Capture the cell that displays the provided text and extract its (x, y) central coordinate. 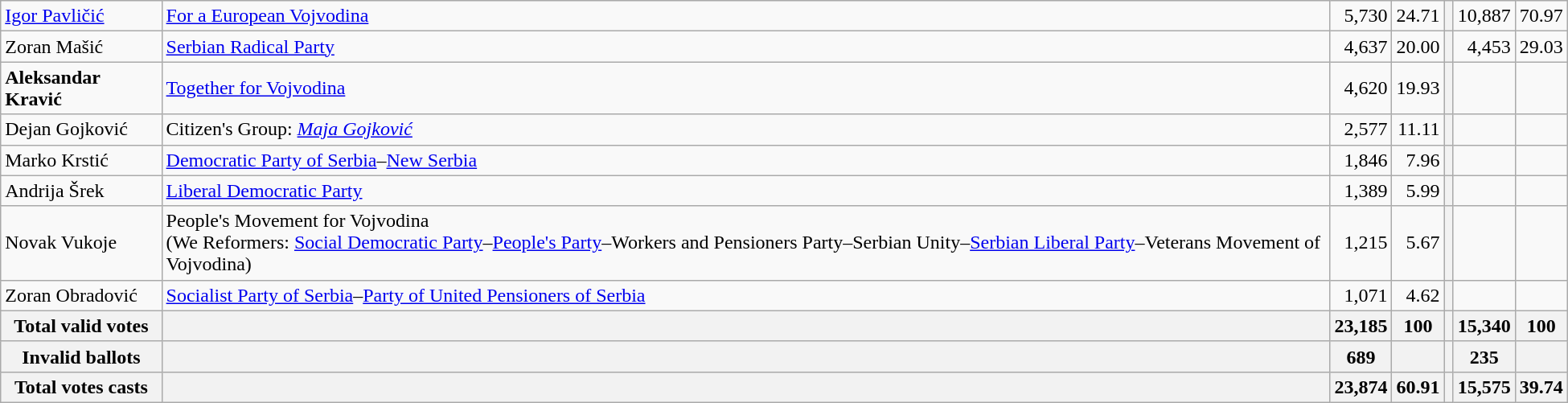
1,215 (1361, 243)
60.91 (1418, 387)
For a European Vojvodina (746, 16)
15,340 (1484, 326)
Andrija Šrek (81, 191)
29.03 (1541, 47)
Liberal Democratic Party (746, 191)
Serbian Radical Party (746, 47)
Citizen's Group: Maja Gojković (746, 130)
23,874 (1361, 387)
39.74 (1541, 387)
Zoran Obradović (81, 295)
4.62 (1418, 295)
10,887 (1484, 16)
23,185 (1361, 326)
Dejan Gojković (81, 130)
19.93 (1418, 88)
Zoran Mašić (81, 47)
2,577 (1361, 130)
Igor Pavličić (81, 16)
Democratic Party of Serbia–New Serbia (746, 160)
1,846 (1361, 160)
Aleksandar Kravić (81, 88)
235 (1484, 356)
Total valid votes (81, 326)
5.99 (1418, 191)
24.71 (1418, 16)
Total votes casts (81, 387)
Novak Vukoje (81, 243)
Marko Krstić (81, 160)
70.97 (1541, 16)
Together for Vojvodina (746, 88)
5,730 (1361, 16)
5.67 (1418, 243)
Invalid ballots (81, 356)
Socialist Party of Serbia–Party of United Pensioners of Serbia (746, 295)
4,637 (1361, 47)
7.96 (1418, 160)
11.11 (1418, 130)
4,453 (1484, 47)
20.00 (1418, 47)
4,620 (1361, 88)
15,575 (1484, 387)
1,389 (1361, 191)
1,071 (1361, 295)
689 (1361, 356)
